Find where the given text appears and provide that cell's center as [x, y] coordinate. 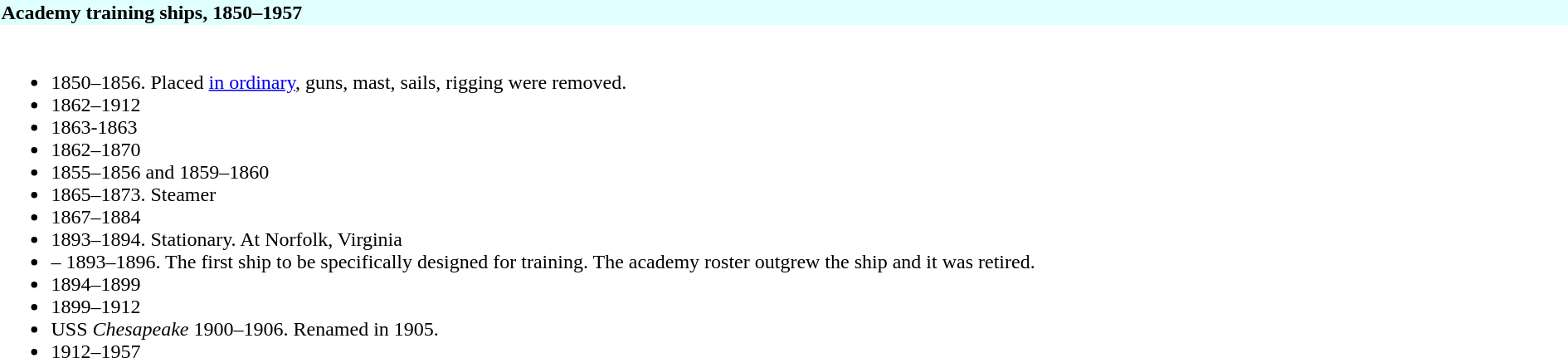
Academy training ships, 1850–1957 [784, 12]
